Provide the [x, y] coordinate of the cell's center where the given text is located.  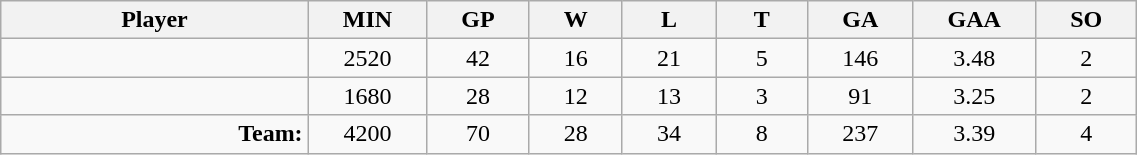
91 [860, 96]
21 [668, 58]
Team: [154, 134]
Player [154, 20]
T [762, 20]
MIN [368, 20]
42 [478, 58]
237 [860, 134]
3 [762, 96]
146 [860, 58]
4 [1086, 134]
GP [478, 20]
70 [478, 134]
3.48 [974, 58]
GA [860, 20]
3.39 [974, 134]
W [576, 20]
4200 [368, 134]
8 [762, 134]
L [668, 20]
2520 [368, 58]
16 [576, 58]
34 [668, 134]
SO [1086, 20]
3.25 [974, 96]
1680 [368, 96]
GAA [974, 20]
12 [576, 96]
13 [668, 96]
5 [762, 58]
